From the cell containing the given text, extract its center point as (x, y) coordinate. 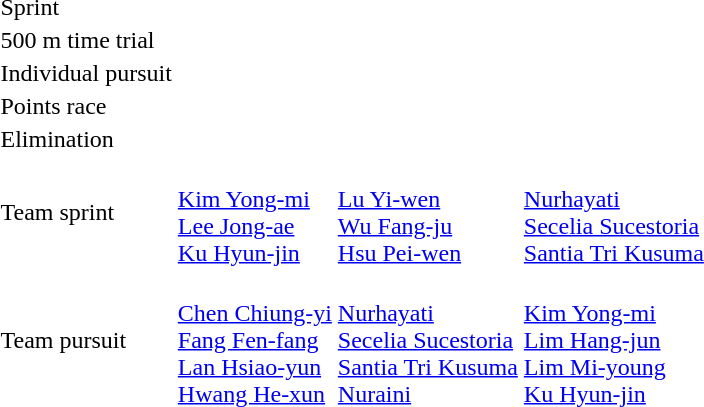
Lu Yi-wenWu Fang-juHsu Pei-wen (428, 212)
Kim Yong-miLee Jong-aeKu Hyun-jin (254, 212)
